From the cell containing the given text, extract its center point as (X, Y) coordinate. 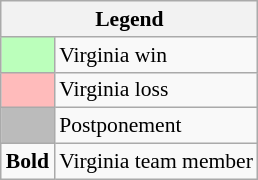
Virginia loss (156, 90)
Postponement (156, 126)
Bold (28, 162)
Legend (130, 19)
Virginia team member (156, 162)
Virginia win (156, 55)
